For the text-containing cell, return its midpoint in (X, Y) coordinate format. 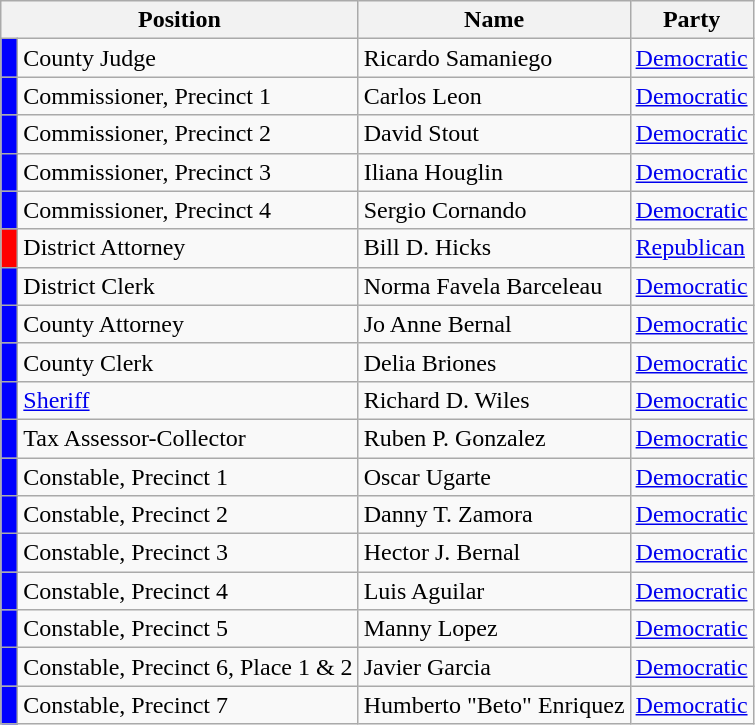
Iliana Houglin (494, 172)
Norma Favela Barceleau (494, 286)
Constable, Precinct 6, Place 1 & 2 (188, 667)
Luis Aguilar (494, 591)
Position (180, 20)
County Judge (188, 58)
Danny T. Zamora (494, 515)
District Clerk (188, 286)
Constable, Precinct 3 (188, 553)
Constable, Precinct 7 (188, 705)
Ruben P. Gonzalez (494, 438)
Republican (692, 248)
Commissioner, Precinct 1 (188, 96)
Constable, Precinct 5 (188, 629)
Javier Garcia (494, 667)
Delia Briones (494, 362)
Manny Lopez (494, 629)
County Attorney (188, 324)
Constable, Precinct 2 (188, 515)
Name (494, 20)
Jo Anne Bernal (494, 324)
Constable, Precinct 1 (188, 477)
County Clerk (188, 362)
Oscar Ugarte (494, 477)
Bill D. Hicks (494, 248)
Humberto "Beto" Enriquez (494, 705)
Commissioner, Precinct 3 (188, 172)
Commissioner, Precinct 2 (188, 134)
Commissioner, Precinct 4 (188, 210)
Sergio Cornando (494, 210)
District Attorney (188, 248)
Richard D. Wiles (494, 400)
Party (692, 20)
David Stout (494, 134)
Ricardo Samaniego (494, 58)
Hector J. Bernal (494, 553)
Constable, Precinct 4 (188, 591)
Sheriff (188, 400)
Carlos Leon (494, 96)
Tax Assessor-Collector (188, 438)
